Find where the given text appears and provide that cell's center as (X, Y) coordinate. 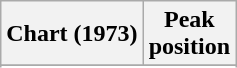
Chart (1973) (72, 34)
Peakposition (189, 34)
